Pinpoint the cell where the given text exists, returning its (X, Y) midpoint coordinate. 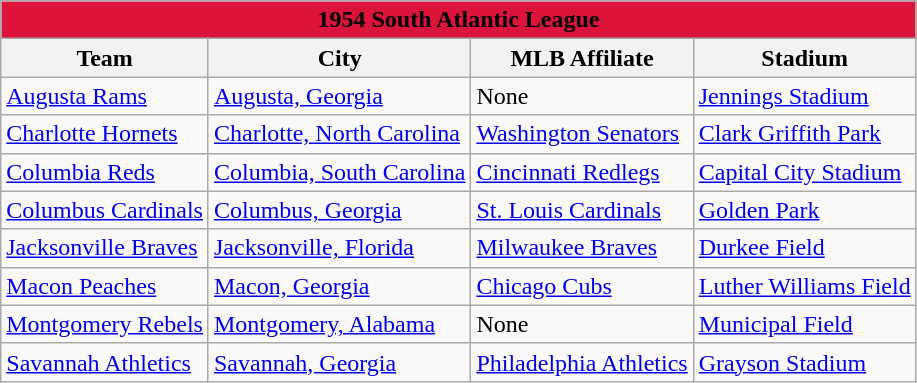
Washington Senators (582, 134)
Luther Williams Field (804, 286)
Columbus Cardinals (105, 210)
Jennings Stadium (804, 96)
Montgomery Rebels (105, 324)
1954 South Atlantic League (458, 20)
Philadelphia Athletics (582, 362)
Team (105, 58)
Stadium (804, 58)
Municipal Field (804, 324)
St. Louis Cardinals (582, 210)
Grayson Stadium (804, 362)
Savannah Athletics (105, 362)
Chicago Cubs (582, 286)
City (339, 58)
Columbia, South Carolina (339, 172)
Golden Park (804, 210)
Savannah, Georgia (339, 362)
Capital City Stadium (804, 172)
Jacksonville Braves (105, 248)
Jacksonville, Florida (339, 248)
Durkee Field (804, 248)
Macon Peaches (105, 286)
Milwaukee Braves (582, 248)
Montgomery, Alabama (339, 324)
Columbia Reds (105, 172)
Clark Griffith Park (804, 134)
Columbus, Georgia (339, 210)
Macon, Georgia (339, 286)
MLB Affiliate (582, 58)
Augusta, Georgia (339, 96)
Charlotte, North Carolina (339, 134)
Cincinnati Redlegs (582, 172)
Charlotte Hornets (105, 134)
Augusta Rams (105, 96)
